For the text-containing cell, return its midpoint in [x, y] coordinate format. 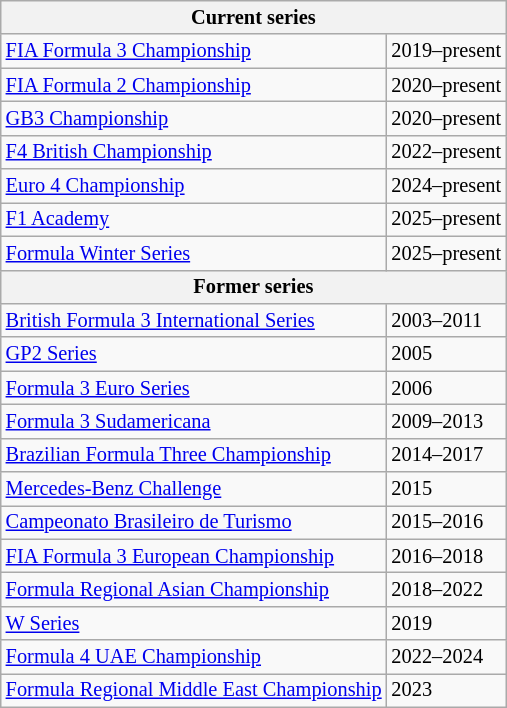
Formula Winter Series [194, 253]
2009–2013 [446, 421]
2014–2017 [446, 455]
2022–present [446, 152]
FIA Formula 3 Championship [194, 51]
FIA Formula 3 European Championship [194, 556]
British Formula 3 International Series [194, 320]
GP2 Series [194, 354]
Formula 3 Sudamericana [194, 421]
2023 [446, 690]
FIA Formula 2 Championship [194, 85]
Formula 4 UAE Championship [194, 657]
2018–2022 [446, 589]
2005 [446, 354]
Campeonato Brasileiro de Turismo [194, 522]
2016–2018 [446, 556]
Formula Regional Asian Championship [194, 589]
2019–present [446, 51]
Brazilian Formula Three Championship [194, 455]
Current series [254, 17]
Mercedes-Benz Challenge [194, 489]
Former series [254, 287]
2024–present [446, 186]
Formula Regional Middle East Championship [194, 690]
GB3 Championship [194, 118]
W Series [194, 623]
2015 [446, 489]
F4 British Championship [194, 152]
2006 [446, 388]
Formula 3 Euro Series [194, 388]
2022–2024 [446, 657]
Euro 4 Championship [194, 186]
2003–2011 [446, 320]
2015–2016 [446, 522]
F1 Academy [194, 219]
2019 [446, 623]
